Return (X, Y) of the center of cell containing provided text 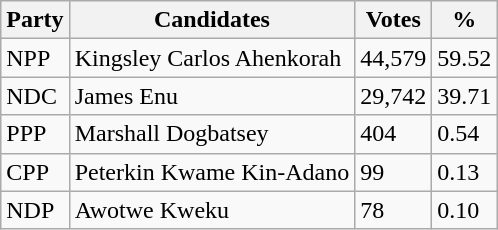
29,742 (394, 96)
99 (394, 172)
Marshall Dogbatsey (212, 134)
0.54 (464, 134)
Peterkin Kwame Kin-Adano (212, 172)
James Enu (212, 96)
Party (35, 20)
59.52 (464, 58)
PPP (35, 134)
44,579 (394, 58)
Kingsley Carlos Ahenkorah (212, 58)
404 (394, 134)
0.13 (464, 172)
Awotwe Kweku (212, 210)
39.71 (464, 96)
NDP (35, 210)
NDC (35, 96)
% (464, 20)
Votes (394, 20)
Candidates (212, 20)
0.10 (464, 210)
NPP (35, 58)
78 (394, 210)
CPP (35, 172)
